Detect which cell encompasses the target text, then output its (x, y) center coordinate. 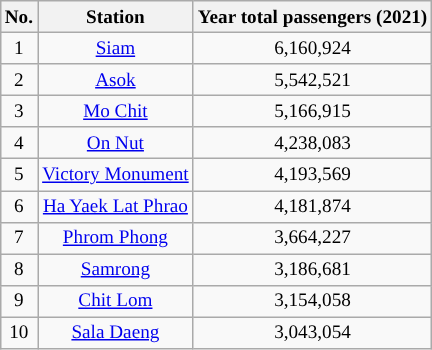
No. (18, 17)
Mo Chit (116, 112)
4 (18, 143)
Siam (116, 48)
4,181,874 (312, 207)
5 (18, 175)
On Nut (116, 143)
5,542,521 (312, 80)
Ha Yaek Lat Phrao (116, 207)
10 (18, 333)
7 (18, 238)
Phrom Phong (116, 238)
3,664,227 (312, 238)
1 (18, 48)
5,166,915 (312, 112)
Victory Monument (116, 175)
6,160,924 (312, 48)
Samrong (116, 270)
9 (18, 302)
3,186,681 (312, 270)
4,193,569 (312, 175)
Station (116, 17)
Year total passengers (2021) (312, 17)
3,043,054 (312, 333)
Asok (116, 80)
Sala Daeng (116, 333)
6 (18, 207)
3 (18, 112)
Chit Lom (116, 302)
8 (18, 270)
4,238,083 (312, 143)
3,154,058 (312, 302)
2 (18, 80)
